Find where the given text appears and provide that cell's center as [x, y] coordinate. 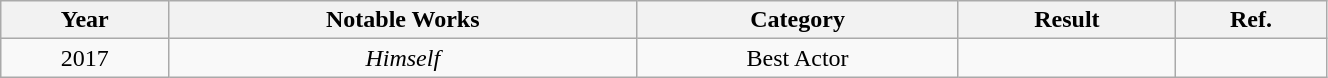
Best Actor [798, 58]
Notable Works [403, 20]
Result [1066, 20]
Year [85, 20]
Himself [403, 58]
2017 [85, 58]
Ref. [1252, 20]
Category [798, 20]
